Extract the [X, Y] coordinate from the center of the cell holding the provided text.  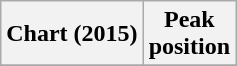
Peakposition [189, 34]
Chart (2015) [72, 34]
